Scan for the cell matching the given text and deliver its (X, Y) coordinate at center. 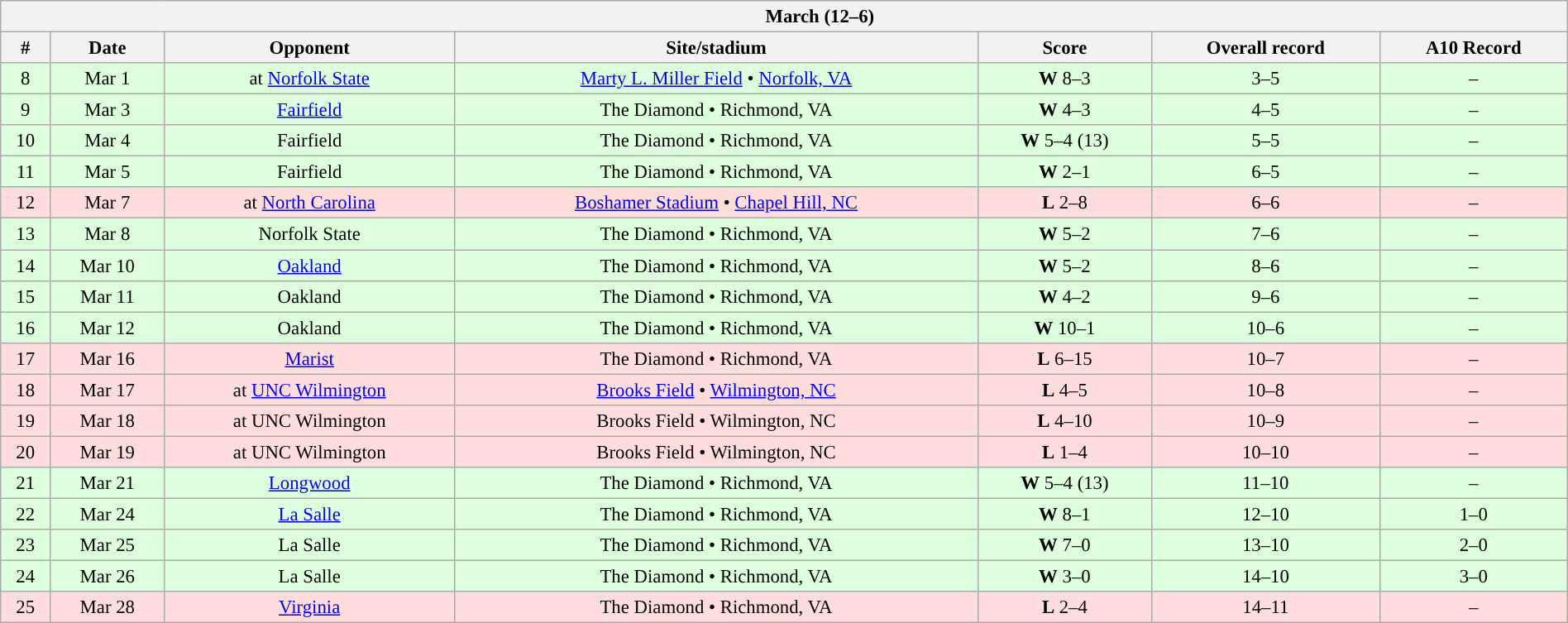
Mar 18 (108, 420)
W 4–2 (1065, 296)
Virginia (309, 607)
Mar 11 (108, 296)
3–0 (1474, 576)
Mar 25 (108, 545)
Marty L. Miller Field • Norfolk, VA (716, 79)
1–0 (1474, 514)
Mar 5 (108, 172)
24 (26, 576)
Mar 12 (108, 328)
Mar 8 (108, 234)
Mar 28 (108, 607)
10–8 (1265, 390)
14–10 (1265, 576)
6–6 (1265, 203)
W 10–1 (1065, 328)
Mar 26 (108, 576)
11–10 (1265, 483)
12–10 (1265, 514)
10–9 (1265, 420)
11 (26, 172)
10 (26, 141)
L 4–10 (1065, 420)
12 (26, 203)
A10 Record (1474, 47)
15 (26, 296)
at North Carolina (309, 203)
6–5 (1265, 172)
L 2–8 (1065, 203)
W 4–3 (1065, 110)
Mar 17 (108, 390)
L 6–15 (1065, 358)
10–10 (1265, 452)
3–5 (1265, 79)
2–0 (1474, 545)
18 (26, 390)
4–5 (1265, 110)
Mar 10 (108, 266)
W 7–0 (1065, 545)
23 (26, 545)
Overall record (1265, 47)
16 (26, 328)
Mar 4 (108, 141)
Score (1065, 47)
13 (26, 234)
W 2–1 (1065, 172)
W 8–3 (1065, 79)
8 (26, 79)
L 1–4 (1065, 452)
March (12–6) (784, 17)
10–7 (1265, 358)
14–11 (1265, 607)
9 (26, 110)
21 (26, 483)
Mar 7 (108, 203)
Boshamer Stadium • Chapel Hill, NC (716, 203)
10–6 (1265, 328)
20 (26, 452)
13–10 (1265, 545)
Mar 21 (108, 483)
Site/stadium (716, 47)
22 (26, 514)
19 (26, 420)
Mar 19 (108, 452)
Norfolk State (309, 234)
25 (26, 607)
W 3–0 (1065, 576)
7–6 (1265, 234)
Date (108, 47)
8–6 (1265, 266)
Marist (309, 358)
Longwood (309, 483)
L 4–5 (1065, 390)
# (26, 47)
5–5 (1265, 141)
L 2–4 (1065, 607)
Opponent (309, 47)
Mar 24 (108, 514)
9–6 (1265, 296)
17 (26, 358)
at Norfolk State (309, 79)
Mar 3 (108, 110)
Mar 1 (108, 79)
W 8–1 (1065, 514)
14 (26, 266)
Mar 16 (108, 358)
